Find where the given text appears and provide that cell's center as (X, Y) coordinate. 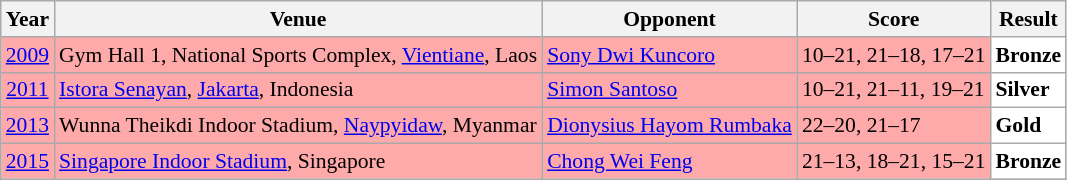
Istora Senayan, Jakarta, Indonesia (298, 90)
2013 (28, 126)
2015 (28, 162)
Silver (1028, 90)
Gold (1028, 126)
2011 (28, 90)
Chong Wei Feng (670, 162)
Year (28, 19)
Gym Hall 1, National Sports Complex, Vientiane, Laos (298, 55)
2009 (28, 55)
10–21, 21–11, 19–21 (894, 90)
22–20, 21–17 (894, 126)
Score (894, 19)
Dionysius Hayom Rumbaka (670, 126)
Venue (298, 19)
Result (1028, 19)
Sony Dwi Kuncoro (670, 55)
Simon Santoso (670, 90)
Singapore Indoor Stadium, Singapore (298, 162)
Opponent (670, 19)
21–13, 18–21, 15–21 (894, 162)
10–21, 21–18, 17–21 (894, 55)
Wunna Theikdi Indoor Stadium, Naypyidaw, Myanmar (298, 126)
